Search for the cell housing the specified text and yield its (X, Y) center coordinate. 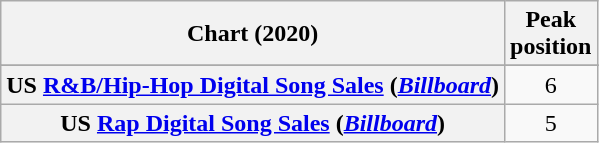
5 (551, 123)
Peakposition (551, 34)
6 (551, 85)
Chart (2020) (253, 34)
US Rap Digital Song Sales (Billboard) (253, 123)
US R&B/Hip-Hop Digital Song Sales (Billboard) (253, 85)
